Find where the given text appears and provide that cell's center as [X, Y] coordinate. 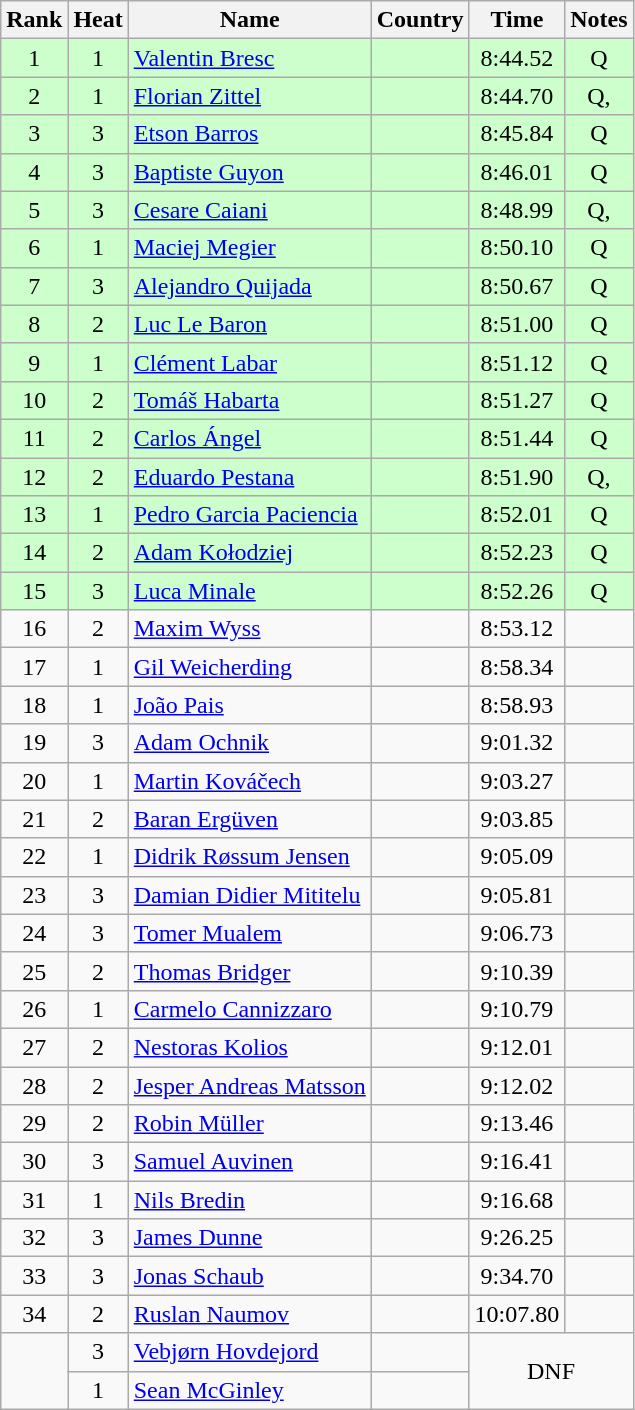
Damian Didier Mititelu [250, 895]
34 [34, 1314]
8:51.90 [517, 477]
Clément Labar [250, 362]
31 [34, 1200]
Luc Le Baron [250, 324]
8:50.10 [517, 248]
Nils Bredin [250, 1200]
Gil Weicherding [250, 667]
25 [34, 971]
Country [420, 20]
10:07.80 [517, 1314]
9:16.41 [517, 1162]
10 [34, 400]
Luca Minale [250, 591]
Baptiste Guyon [250, 172]
18 [34, 705]
Jesper Andreas Matsson [250, 1085]
9:16.68 [517, 1200]
19 [34, 743]
8:44.70 [517, 96]
14 [34, 553]
Adam Kołodziej [250, 553]
Ruslan Naumov [250, 1314]
9:01.32 [517, 743]
8 [34, 324]
Valentin Bresc [250, 58]
9:13.46 [517, 1124]
9 [34, 362]
22 [34, 857]
Tomáš Habarta [250, 400]
DNF [551, 1371]
James Dunne [250, 1238]
8:51.27 [517, 400]
8:51.44 [517, 438]
32 [34, 1238]
Vebjørn Hovdejord [250, 1352]
Alejandro Quijada [250, 286]
Maxim Wyss [250, 629]
6 [34, 248]
Adam Ochnik [250, 743]
8:58.93 [517, 705]
8:52.01 [517, 515]
Notes [599, 20]
Carlos Ángel [250, 438]
30 [34, 1162]
Didrik Røssum Jensen [250, 857]
8:44.52 [517, 58]
Time [517, 20]
16 [34, 629]
33 [34, 1276]
Cesare Caiani [250, 210]
Heat [98, 20]
24 [34, 933]
8:51.12 [517, 362]
Rank [34, 20]
9:12.01 [517, 1047]
9:03.85 [517, 819]
Robin Müller [250, 1124]
12 [34, 477]
Tomer Mualem [250, 933]
8:46.01 [517, 172]
Florian Zittel [250, 96]
9:34.70 [517, 1276]
5 [34, 210]
8:53.12 [517, 629]
Carmelo Cannizzaro [250, 1009]
9:05.81 [517, 895]
8:50.67 [517, 286]
Jonas Schaub [250, 1276]
8:58.34 [517, 667]
17 [34, 667]
Thomas Bridger [250, 971]
21 [34, 819]
20 [34, 781]
9:05.09 [517, 857]
9:03.27 [517, 781]
9:12.02 [517, 1085]
9:10.79 [517, 1009]
8:52.23 [517, 553]
8:52.26 [517, 591]
Name [250, 20]
Sean McGinley [250, 1390]
8:45.84 [517, 134]
Etson Barros [250, 134]
8:48.99 [517, 210]
Baran Ergüven [250, 819]
15 [34, 591]
Maciej Megier [250, 248]
Martin Kováčech [250, 781]
9:10.39 [517, 971]
Nestoras Kolios [250, 1047]
João Pais [250, 705]
Eduardo Pestana [250, 477]
9:26.25 [517, 1238]
11 [34, 438]
27 [34, 1047]
29 [34, 1124]
Pedro Garcia Paciencia [250, 515]
28 [34, 1085]
Samuel Auvinen [250, 1162]
7 [34, 286]
23 [34, 895]
4 [34, 172]
9:06.73 [517, 933]
8:51.00 [517, 324]
26 [34, 1009]
13 [34, 515]
